Return (x, y) of the center of cell containing provided text 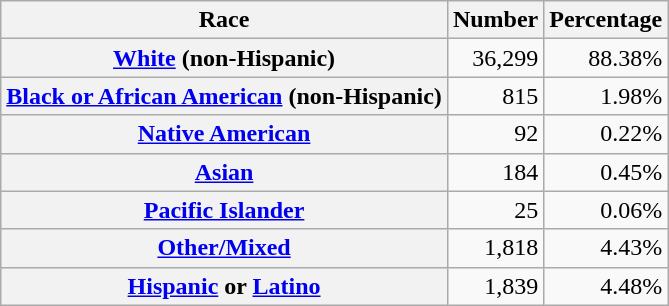
Black or African American (non-Hispanic) (224, 96)
Native American (224, 134)
4.43% (606, 248)
0.06% (606, 210)
Pacific Islander (224, 210)
36,299 (495, 58)
0.45% (606, 172)
92 (495, 134)
1,839 (495, 286)
4.48% (606, 286)
Percentage (606, 20)
815 (495, 96)
Other/Mixed (224, 248)
0.22% (606, 134)
White (non-Hispanic) (224, 58)
88.38% (606, 58)
1.98% (606, 96)
25 (495, 210)
Race (224, 20)
1,818 (495, 248)
Hispanic or Latino (224, 286)
Asian (224, 172)
184 (495, 172)
Number (495, 20)
